Determine the [x, y] coordinate at the center of the cell enclosing the given text.  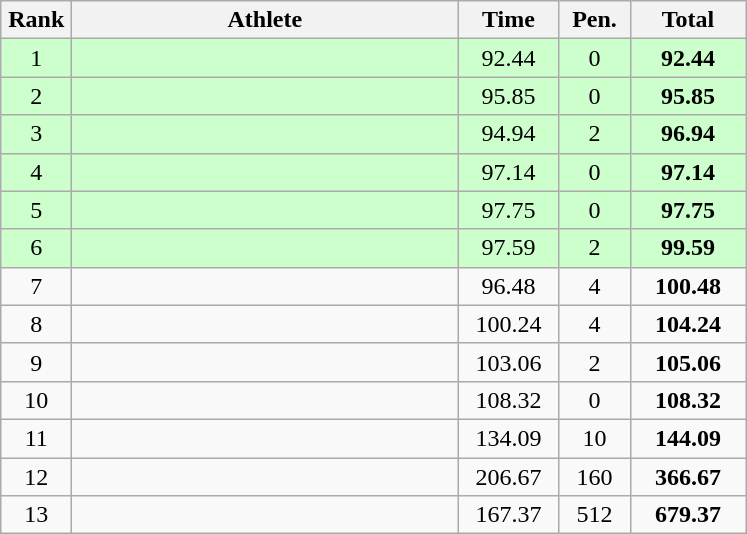
1 [36, 58]
679.37 [688, 515]
99.59 [688, 248]
5 [36, 210]
100.24 [508, 324]
94.94 [508, 134]
Total [688, 20]
11 [36, 438]
96.48 [508, 286]
100.48 [688, 286]
12 [36, 477]
104.24 [688, 324]
3 [36, 134]
Pen. [594, 20]
Athlete [265, 20]
160 [594, 477]
9 [36, 362]
103.06 [508, 362]
7 [36, 286]
96.94 [688, 134]
105.06 [688, 362]
8 [36, 324]
6 [36, 248]
134.09 [508, 438]
206.67 [508, 477]
97.59 [508, 248]
512 [594, 515]
144.09 [688, 438]
167.37 [508, 515]
Rank [36, 20]
Time [508, 20]
13 [36, 515]
366.67 [688, 477]
